Extract the (X, Y) coordinate from the center of the cell holding the provided text.  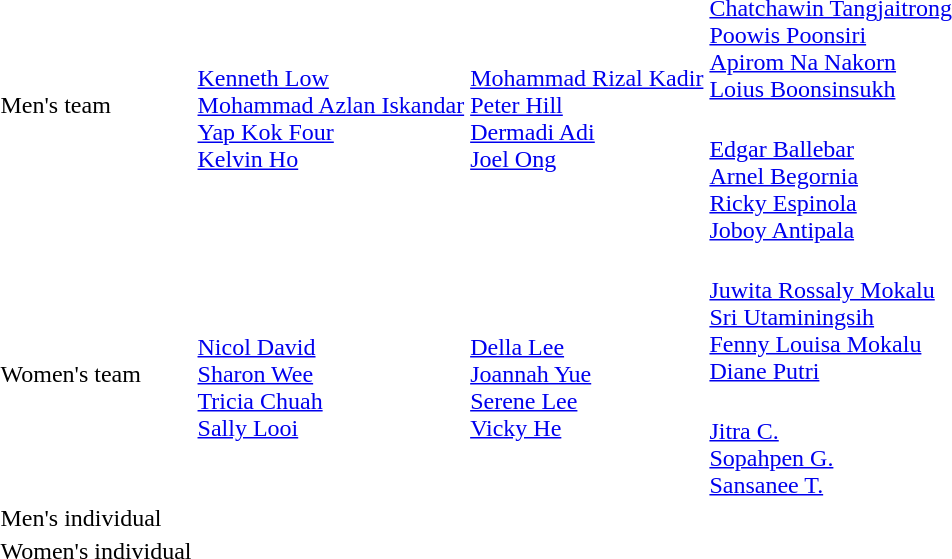
Della Lee Joannah Yue Serene Lee Vicky He (587, 374)
Nicol David Sharon Wee Tricia Chuah Sally Looi (331, 374)
